Output the (X, Y) coordinate of the center of the cell containing the given text.  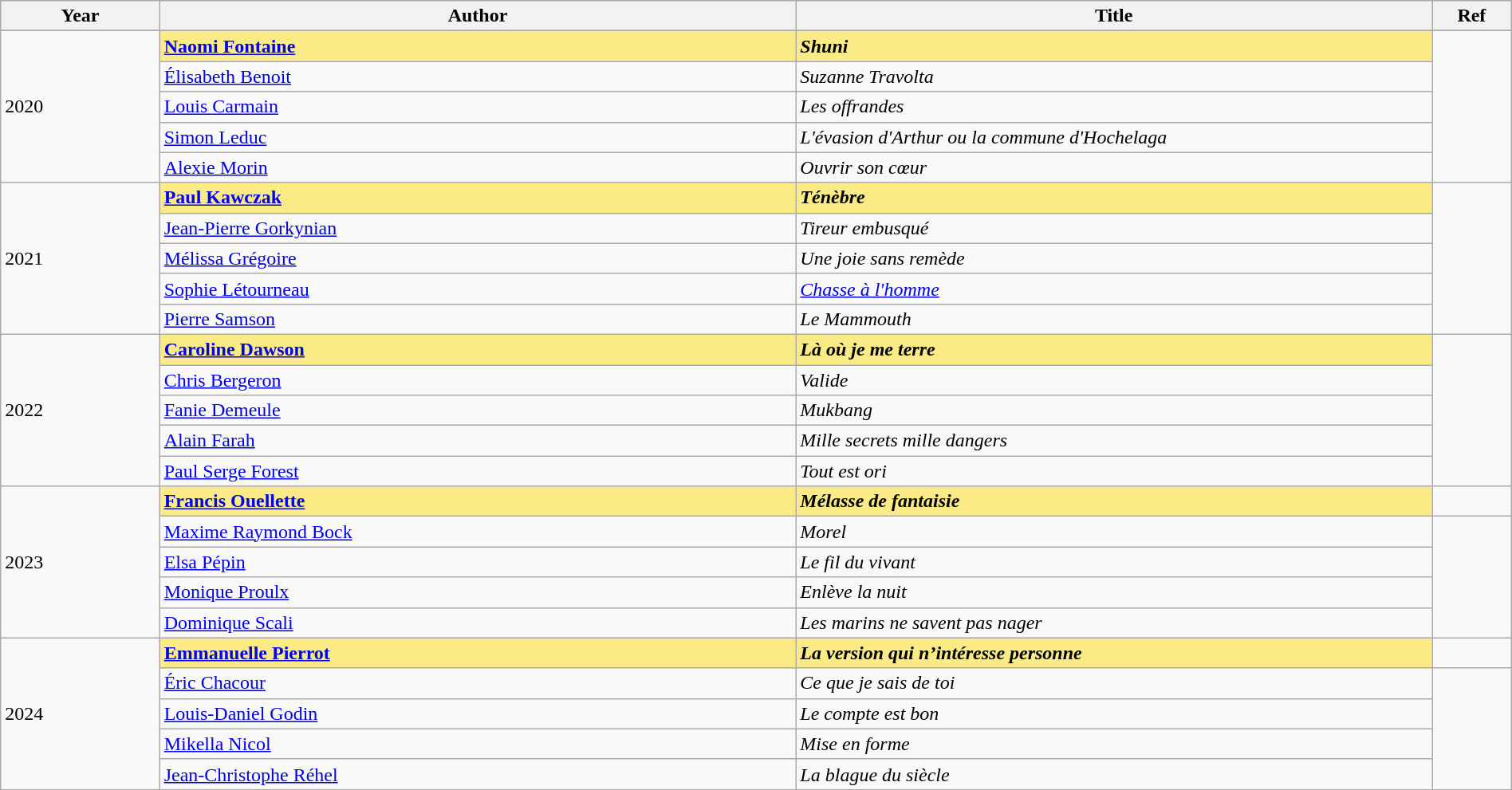
Pierre Samson (478, 319)
La version qui n’intéresse personne (1114, 653)
Enlève la nuit (1114, 592)
Caroline Dawson (478, 349)
Naomi Fontaine (478, 46)
Emmanuelle Pierrot (478, 653)
2022 (80, 410)
Monique Proulx (478, 592)
Le fil du vivant (1114, 562)
Le Mammouth (1114, 319)
La blague du siècle (1114, 774)
Là où je me terre (1114, 349)
2021 (80, 258)
Title (1114, 16)
Year (80, 16)
Tireur embusqué (1114, 228)
Alexie Morin (478, 167)
Éric Chacour (478, 683)
Les offrandes (1114, 107)
Alain Farah (478, 441)
2020 (80, 107)
Mélissa Grégoire (478, 258)
Ce que je sais de toi (1114, 683)
Tout est ori (1114, 471)
Elsa Pépin (478, 562)
Jean-Christophe Réhel (478, 774)
Dominique Scali (478, 623)
Mikella Nicol (478, 744)
Maxime Raymond Bock (478, 532)
Mise en forme (1114, 744)
Author (478, 16)
Le compte est bon (1114, 713)
Mille secrets mille dangers (1114, 441)
Les marins ne savent pas nager (1114, 623)
Shuni (1114, 46)
Francis Ouellette (478, 501)
Paul Kawczak (478, 198)
L'évasion d'Arthur ou la commune d'Hochelaga (1114, 137)
Ténèbre (1114, 198)
Chris Bergeron (478, 380)
Jean-Pierre Gorkynian (478, 228)
Mukbang (1114, 411)
Suzanne Travolta (1114, 77)
Morel (1114, 532)
Louis Carmain (478, 107)
2023 (80, 562)
Ouvrir son cœur (1114, 167)
Sophie Létourneau (478, 289)
Simon Leduc (478, 137)
Louis-Daniel Godin (478, 713)
Fanie Demeule (478, 411)
Ref (1472, 16)
Chasse à l'homme (1114, 289)
2024 (80, 713)
Mélasse de fantaisie (1114, 501)
Paul Serge Forest (478, 471)
Une joie sans remède (1114, 258)
Élisabeth Benoit (478, 77)
Valide (1114, 380)
